Capture the cell that displays the provided text and extract its [x, y] central coordinate. 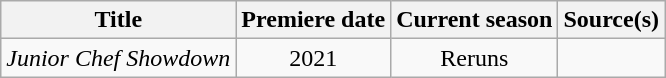
Reruns [474, 58]
Premiere date [314, 20]
Junior Chef Showdown [118, 58]
Title [118, 20]
2021 [314, 58]
Source(s) [612, 20]
Current season [474, 20]
